Provide the [x, y] coordinate of the cell's center where the given text is located.  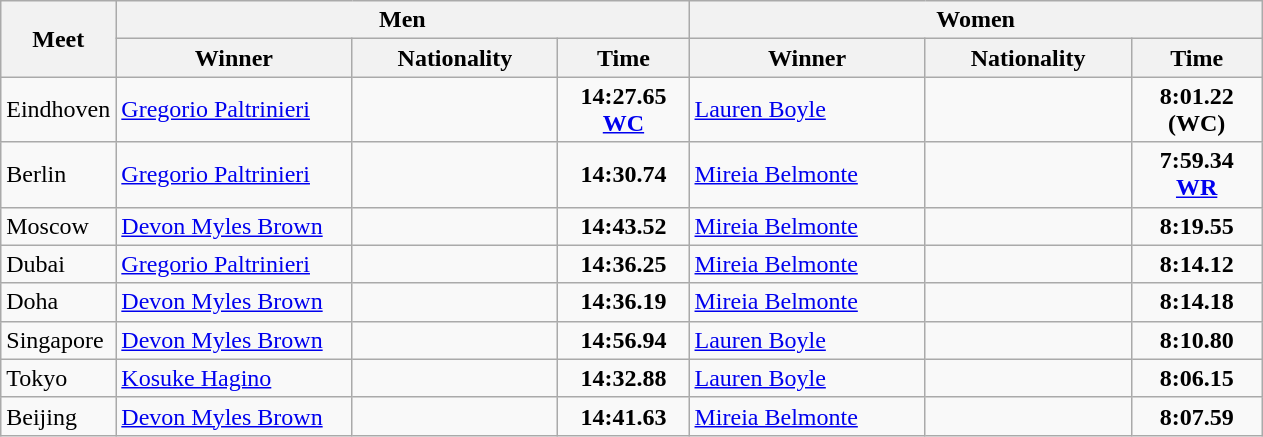
8:14.18 [1196, 302]
8:07.59 [1196, 416]
Dubai [58, 264]
Women [976, 20]
14:27.65 WC [624, 110]
14:43.52 [624, 226]
Meet [58, 39]
Singapore [58, 340]
14:36.25 [624, 264]
Men [402, 20]
8:01.22 (WC) [1196, 110]
Tokyo [58, 378]
14:41.63 [624, 416]
Beijing [58, 416]
8:19.55 [1196, 226]
Berlin [58, 174]
Kosuke Hagino [234, 378]
14:36.19 [624, 302]
Doha [58, 302]
Eindhoven [58, 110]
7:59.34 WR [1196, 174]
8:14.12 [1196, 264]
14:30.74 [624, 174]
14:32.88 [624, 378]
8:06.15 [1196, 378]
Moscow [58, 226]
14:56.94 [624, 340]
8:10.80 [1196, 340]
